Detect which cell encompasses the target text, then output its [X, Y] center coordinate. 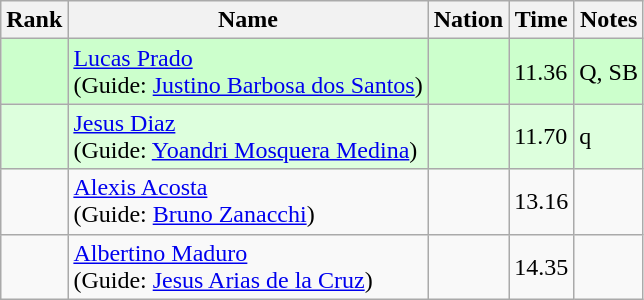
Name [248, 20]
Lucas Prado(Guide: Justino Barbosa dos Santos) [248, 72]
Rank [34, 20]
14.35 [542, 266]
Albertino Maduro(Guide: Jesus Arias de la Cruz) [248, 266]
q [609, 136]
13.16 [542, 202]
Alexis Acosta(Guide: Bruno Zanacchi) [248, 202]
Notes [609, 20]
11.70 [542, 136]
Time [542, 20]
Nation [468, 20]
Jesus Diaz(Guide: Yoandri Mosquera Medina) [248, 136]
Q, SB [609, 72]
11.36 [542, 72]
